Return the (x, y) coordinate for the center point of the cell that contains the specified text.  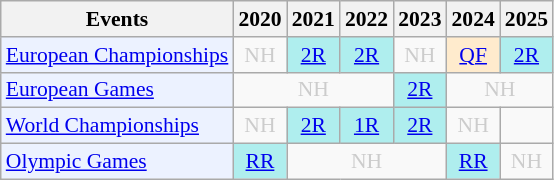
2023 (420, 19)
Events (118, 19)
2021 (314, 19)
Olympic Games (118, 162)
2024 (474, 19)
European Games (118, 90)
European Championships (118, 55)
2020 (260, 19)
2022 (366, 19)
1R (366, 126)
2025 (526, 19)
World Championships (118, 126)
QF (474, 55)
